Pinpoint the cell where the given text exists, returning its (x, y) midpoint coordinate. 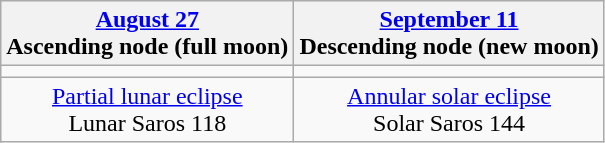
September 11Descending node (new moon) (449, 34)
Annular solar eclipseSolar Saros 144 (449, 110)
August 27Ascending node (full moon) (148, 34)
Partial lunar eclipseLunar Saros 118 (148, 110)
